Detect which cell encompasses the target text, then output its [x, y] center coordinate. 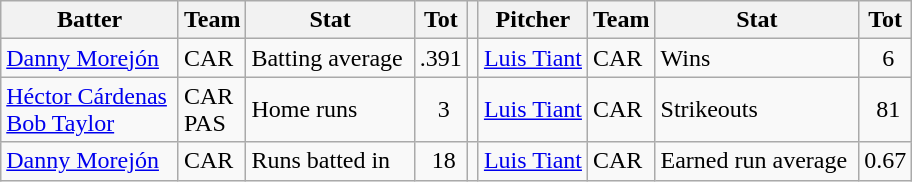
Runs batted in [330, 161]
Pitcher [532, 20]
Strikeouts [757, 110]
Home runs [330, 110]
81 [886, 110]
0.67 [886, 161]
Wins [757, 58]
.391 [440, 58]
Batting average [330, 58]
CARPAS [212, 110]
18 [440, 161]
3 [440, 110]
Héctor Cárdenas Bob Taylor [90, 110]
Earned run average [757, 161]
6 [886, 58]
Batter [90, 20]
